Find where the given text appears and provide that cell's center as (x, y) coordinate. 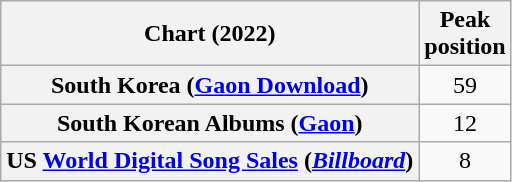
South Korea (Gaon Download) (210, 85)
US World Digital Song Sales (Billboard) (210, 161)
Chart (2022) (210, 34)
12 (465, 123)
South Korean Albums (Gaon) (210, 123)
59 (465, 85)
Peakposition (465, 34)
8 (465, 161)
